Output the [x, y] coordinate of the center of the cell containing the given text.  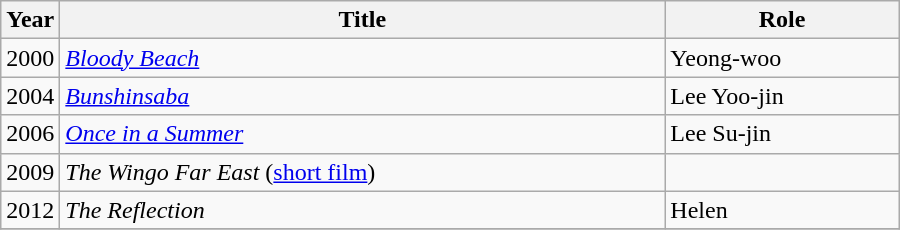
2006 [30, 134]
Yeong-woo [782, 58]
2009 [30, 172]
2004 [30, 96]
Year [30, 20]
Helen [782, 210]
The Reflection [362, 210]
Once in a Summer [362, 134]
Lee Su-jin [782, 134]
Bloody Beach [362, 58]
Bunshinsaba [362, 96]
2012 [30, 210]
Lee Yoo-jin [782, 96]
Role [782, 20]
2000 [30, 58]
Title [362, 20]
The Wingo Far East (short film) [362, 172]
